Find where the given text appears and provide that cell's center as [x, y] coordinate. 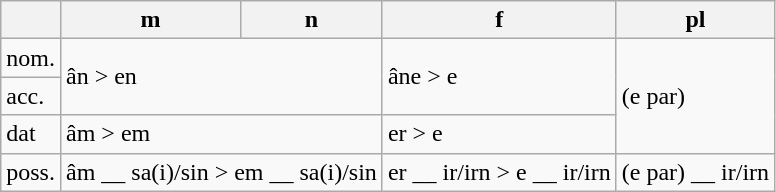
(e par) [695, 96]
er __ ir/irn > e __ ir/irn [499, 172]
âm __ sa(i)/sin > em __ sa(i)/sin [221, 172]
(e par) __ ir/irn [695, 172]
m [150, 20]
acc. [31, 96]
pl [695, 20]
n [312, 20]
âne > e [499, 77]
er > e [499, 134]
poss. [31, 172]
nom. [31, 58]
f [499, 20]
ân > en [221, 77]
âm > em [221, 134]
dat [31, 134]
